Return (X, Y) of the center of cell containing provided text 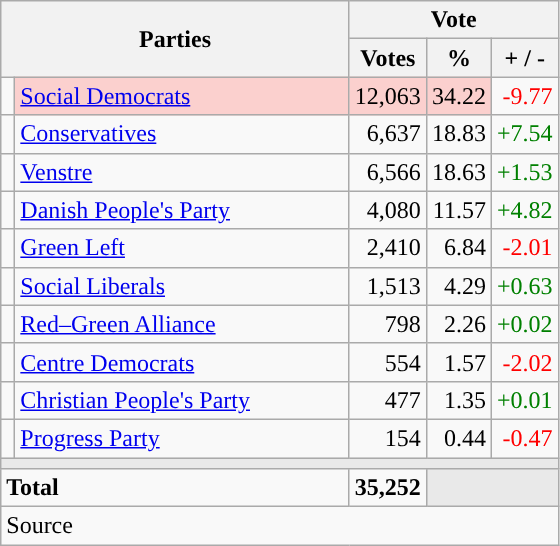
Green Left (182, 248)
Total (176, 488)
Progress Party (182, 438)
Vote (454, 20)
11.57 (458, 210)
+0.01 (524, 400)
+ / - (524, 58)
12,063 (388, 96)
6,637 (388, 134)
0.44 (458, 438)
Social Democrats (182, 96)
18.63 (458, 172)
-0.47 (524, 438)
Venstre (182, 172)
-2.01 (524, 248)
Centre Democrats (182, 362)
154 (388, 438)
1,513 (388, 286)
18.83 (458, 134)
Parties (176, 39)
4.29 (458, 286)
6,566 (388, 172)
-2.02 (524, 362)
4,080 (388, 210)
Source (280, 526)
798 (388, 324)
Danish People's Party (182, 210)
35,252 (388, 488)
34.22 (458, 96)
+1.53 (524, 172)
+0.63 (524, 286)
477 (388, 400)
+7.54 (524, 134)
1.57 (458, 362)
Red–Green Alliance (182, 324)
2.26 (458, 324)
% (458, 58)
Christian People's Party (182, 400)
+0.02 (524, 324)
-9.77 (524, 96)
2,410 (388, 248)
554 (388, 362)
6.84 (458, 248)
Conservatives (182, 134)
1.35 (458, 400)
Social Liberals (182, 286)
Votes (388, 58)
+4.82 (524, 210)
